Locate the cell with the specified text and output its [X, Y] center coordinate. 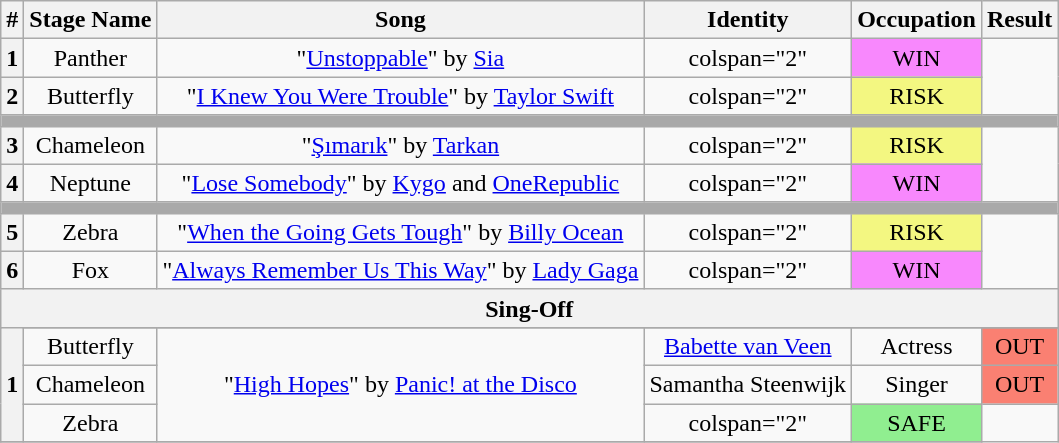
"Şımarık" by Tarkan [400, 145]
Sing-Off [530, 308]
"Lose Somebody" by Kygo and OneRepublic [400, 183]
Panther [90, 58]
Babette van Veen [748, 346]
Neptune [90, 183]
"I Knew You Were Trouble" by Taylor Swift [400, 96]
2 [12, 96]
5 [12, 232]
Stage Name [90, 20]
"High Hopes" by Panic! at the Disco [400, 384]
4 [12, 183]
Singer [917, 384]
Actress [917, 346]
Song [400, 20]
Samantha Steenwijk [748, 384]
Occupation [917, 20]
Identity [748, 20]
3 [12, 145]
# [12, 20]
"Always Remember Us This Way" by Lady Gaga [400, 270]
SAFE [917, 423]
Fox [90, 270]
Result [1019, 20]
"Unstoppable" by Sia [400, 58]
6 [12, 270]
"When the Going Gets Tough" by Billy Ocean [400, 232]
